Return [x, y] of the center of cell containing provided text 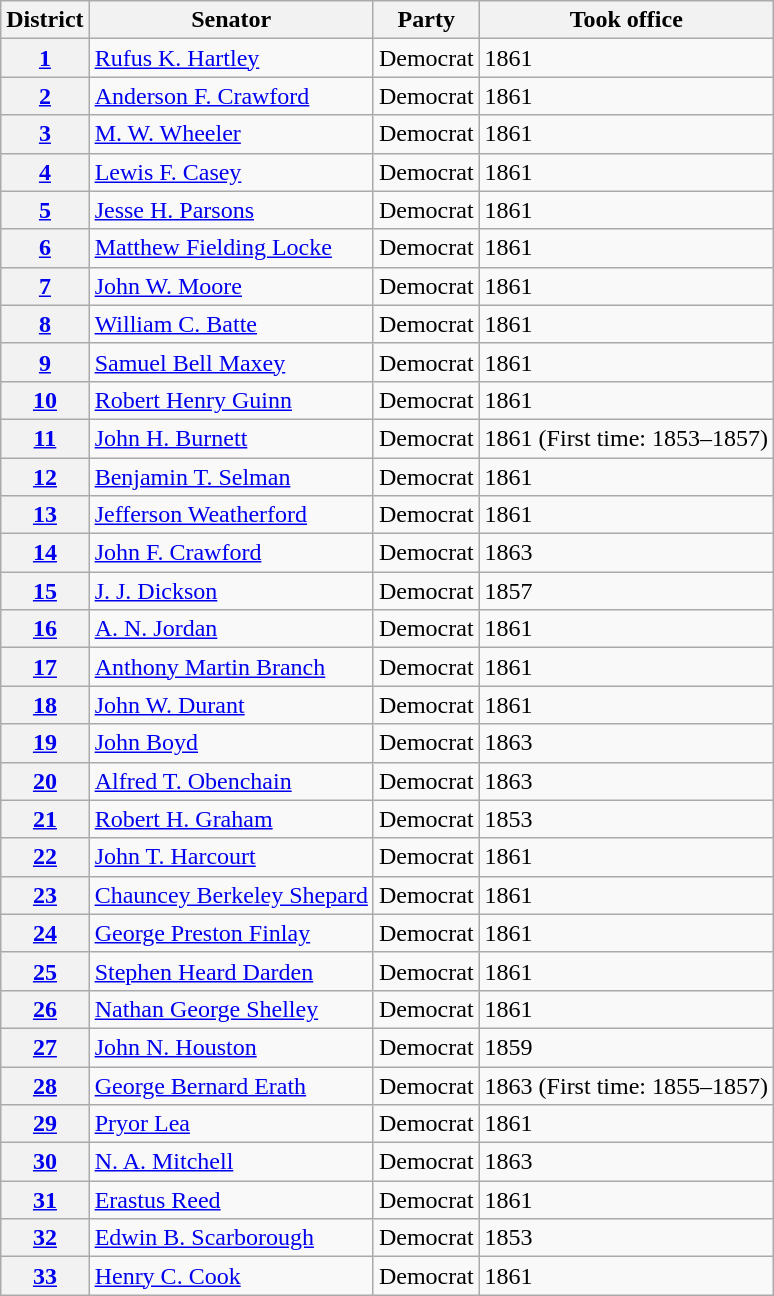
22 [45, 857]
George Preston Finlay [231, 933]
George Bernard Erath [231, 1085]
21 [45, 819]
17 [45, 667]
Henry C. Cook [231, 1276]
20 [45, 781]
5 [45, 210]
John F. Crawford [231, 553]
John W. Moore [231, 286]
Anthony Martin Branch [231, 667]
14 [45, 553]
John H. Burnett [231, 438]
6 [45, 248]
29 [45, 1124]
John N. Houston [231, 1047]
Chauncey Berkeley Shepard [231, 895]
24 [45, 933]
Robert H. Graham [231, 819]
Took office [626, 20]
11 [45, 438]
1857 [626, 591]
Matthew Fielding Locke [231, 248]
18 [45, 705]
Rufus K. Hartley [231, 58]
Nathan George Shelley [231, 1009]
Party [426, 20]
9 [45, 362]
Pryor Lea [231, 1124]
John W. Durant [231, 705]
Samuel Bell Maxey [231, 362]
4 [45, 172]
33 [45, 1276]
1 [45, 58]
Erastus Reed [231, 1200]
28 [45, 1085]
26 [45, 1009]
Robert Henry Guinn [231, 400]
27 [45, 1047]
1863 (First time: 1855–1857) [626, 1085]
Senator [231, 20]
10 [45, 400]
16 [45, 629]
J. J. Dickson [231, 591]
12 [45, 477]
1859 [626, 1047]
31 [45, 1200]
Jefferson Weatherford [231, 515]
Anderson F. Crawford [231, 96]
District [45, 20]
William C. Batte [231, 324]
Lewis F. Casey [231, 172]
3 [45, 134]
32 [45, 1238]
13 [45, 515]
25 [45, 971]
Jesse H. Parsons [231, 210]
John T. Harcourt [231, 857]
1861 (First time: 1853–1857) [626, 438]
Alfred T. Obenchain [231, 781]
N. A. Mitchell [231, 1162]
15 [45, 591]
Edwin B. Scarborough [231, 1238]
7 [45, 286]
2 [45, 96]
A. N. Jordan [231, 629]
8 [45, 324]
30 [45, 1162]
19 [45, 743]
23 [45, 895]
John Boyd [231, 743]
Benjamin T. Selman [231, 477]
M. W. Wheeler [231, 134]
Stephen Heard Darden [231, 971]
